From the cell containing the given text, extract its center point as (X, Y) coordinate. 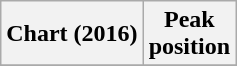
Peakposition (189, 34)
Chart (2016) (72, 34)
